Locate the cell with the specified text and output its [x, y] center coordinate. 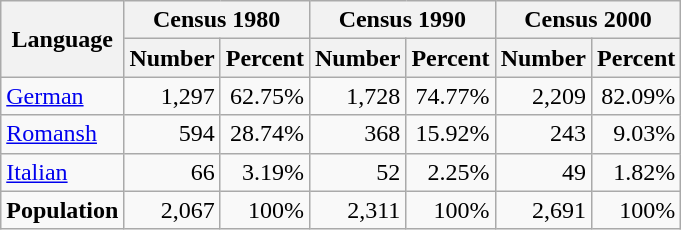
368 [357, 134]
66 [172, 172]
9.03% [636, 134]
52 [357, 172]
62.75% [264, 96]
594 [172, 134]
2,311 [357, 210]
1,297 [172, 96]
Census 1990 [402, 20]
Italian [62, 172]
Population [62, 210]
15.92% [450, 134]
Language [62, 39]
German [62, 96]
2.25% [450, 172]
243 [543, 134]
2,691 [543, 210]
2,067 [172, 210]
49 [543, 172]
2,209 [543, 96]
Romansh [62, 134]
82.09% [636, 96]
1.82% [636, 172]
Census 1980 [217, 20]
3.19% [264, 172]
74.77% [450, 96]
28.74% [264, 134]
1,728 [357, 96]
Census 2000 [588, 20]
